Pinpoint the cell where the given text exists, returning its [X, Y] midpoint coordinate. 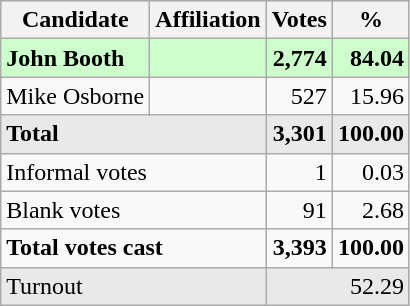
84.04 [370, 58]
91 [299, 210]
% [370, 20]
0.03 [370, 172]
Total [134, 134]
3,301 [299, 134]
Mike Osborne [76, 96]
Candidate [76, 20]
52.29 [338, 286]
Blank votes [134, 210]
15.96 [370, 96]
527 [299, 96]
John Booth [76, 58]
Informal votes [134, 172]
3,393 [299, 248]
1 [299, 172]
2,774 [299, 58]
Votes [299, 20]
2.68 [370, 210]
Affiliation [208, 20]
Turnout [134, 286]
Total votes cast [134, 248]
